For the text-containing cell, return its midpoint in (x, y) coordinate format. 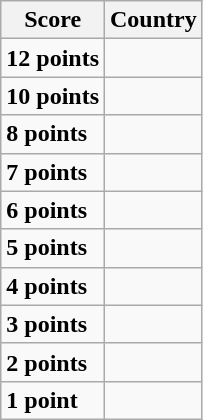
12 points (53, 58)
4 points (53, 286)
Score (53, 20)
5 points (53, 248)
7 points (53, 172)
10 points (53, 96)
8 points (53, 134)
3 points (53, 324)
1 point (53, 400)
6 points (53, 210)
2 points (53, 362)
Country (154, 20)
